Detect which cell encompasses the target text, then output its (X, Y) center coordinate. 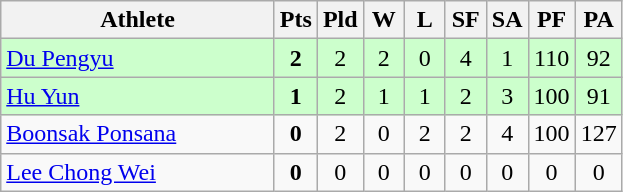
SF (466, 20)
Hu Yun (138, 96)
PF (552, 20)
Boonsak Ponsana (138, 134)
92 (598, 58)
Du Pengyu (138, 58)
Pts (296, 20)
3 (507, 96)
110 (552, 58)
127 (598, 134)
SA (507, 20)
W (384, 20)
PA (598, 20)
Pld (340, 20)
Lee Chong Wei (138, 172)
Athlete (138, 20)
91 (598, 96)
L (424, 20)
